Provide the [x, y] coordinate of the cell's center where the given text is located.  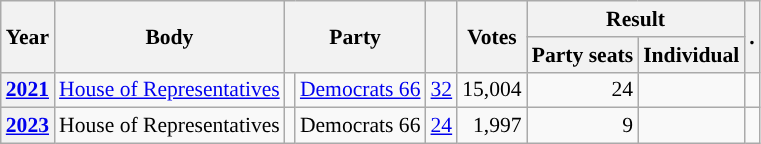
1,997 [492, 126]
32 [442, 90]
Party seats [582, 55]
Party [356, 36]
Result [636, 19]
Year [28, 36]
2023 [28, 126]
2021 [28, 90]
Body [170, 36]
Votes [492, 36]
. [752, 36]
15,004 [492, 90]
9 [582, 126]
Individual [691, 55]
